Capture the cell that displays the provided text and extract its [x, y] central coordinate. 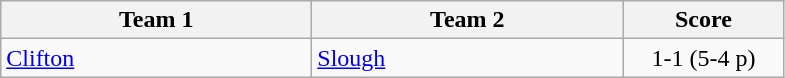
Clifton [156, 58]
1-1 (5-4 p) [704, 58]
Team 2 [468, 20]
Team 1 [156, 20]
Score [704, 20]
Slough [468, 58]
